Return [X, Y] of the center of cell containing provided text 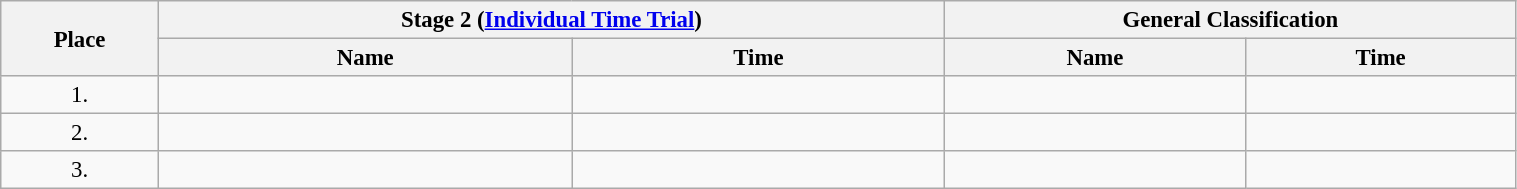
2. [80, 133]
1. [80, 95]
3. [80, 170]
General Classification [1230, 20]
Place [80, 38]
Stage 2 (Individual Time Trial) [551, 20]
